Find where the given text appears and provide that cell's center as (x, y) coordinate. 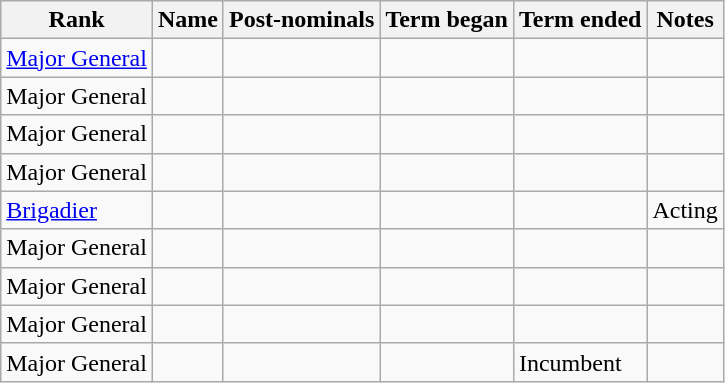
Acting (685, 210)
Post-nominals (301, 20)
Name (188, 20)
Notes (685, 20)
Term ended (580, 20)
Brigadier (77, 210)
Incumbent (580, 362)
Rank (77, 20)
Term began (447, 20)
